Determine the [X, Y] coordinate at the center of the cell enclosing the given text.  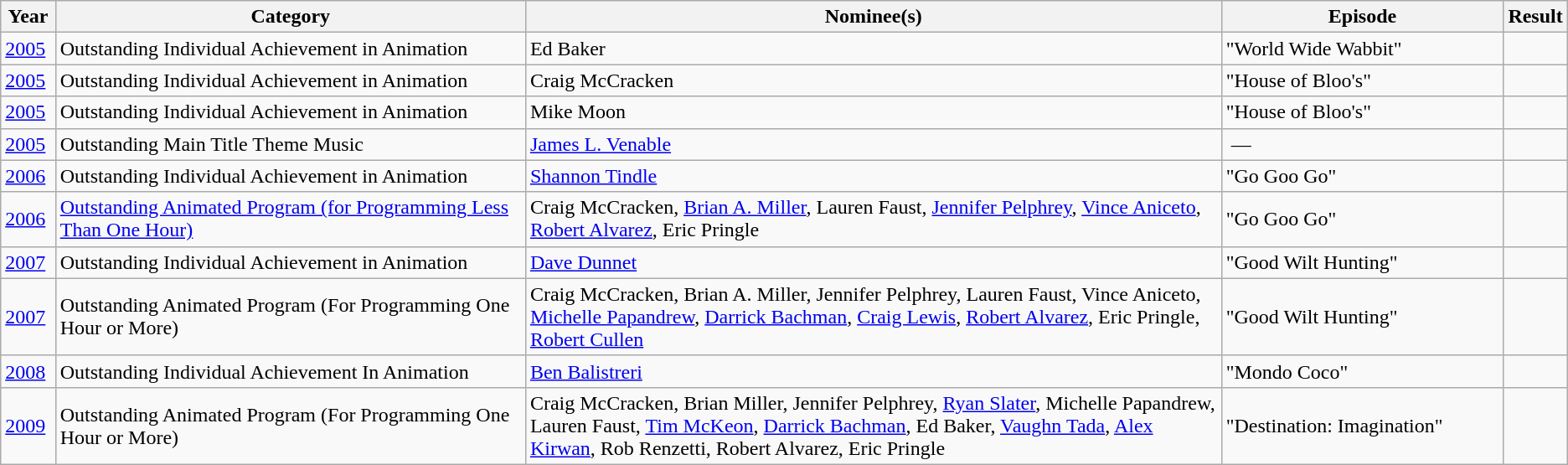
Shannon Tindle [873, 176]
Ed Baker [873, 49]
Craig McCracken [873, 80]
Craig McCracken, Brian A. Miller, Lauren Faust, Jennifer Pelphrey, Vince Aniceto, Robert Alvarez, Eric Pringle [873, 220]
Episode [1362, 17]
Ben Balistreri [873, 371]
"World Wide Wabbit" [1362, 49]
Outstanding Animated Program (for Programming Less Than One Hour) [290, 220]
2009 [28, 426]
Mike Moon [873, 112]
Dave Dunnet [873, 262]
"Destination: Imagination" [1362, 426]
— [1362, 144]
Nominee(s) [873, 17]
2008 [28, 371]
James L. Venable [873, 144]
Outstanding Individual Achievement In Animation [290, 371]
Year [28, 17]
Result [1535, 17]
"Mondo Coco" [1362, 371]
Category [290, 17]
Outstanding Main Title Theme Music [290, 144]
